Capture the cell that displays the provided text and extract its (x, y) central coordinate. 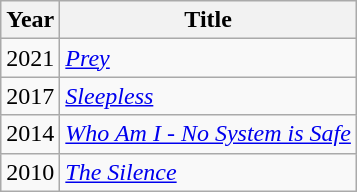
2014 (30, 134)
2010 (30, 172)
Who Am I - No System is Safe (208, 134)
2017 (30, 96)
The Silence (208, 172)
Sleepless (208, 96)
Year (30, 20)
Prey (208, 58)
2021 (30, 58)
Title (208, 20)
